Locate the cell with the specified text and output its (x, y) center coordinate. 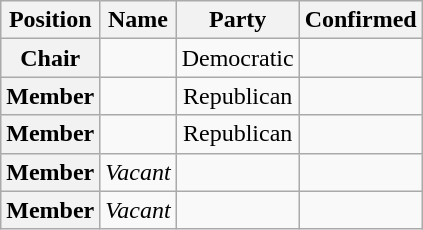
Position (50, 20)
Democratic (238, 58)
Name (138, 20)
Chair (50, 58)
Party (238, 20)
Confirmed (360, 20)
